Capture the cell that displays the provided text and extract its [X, Y] central coordinate. 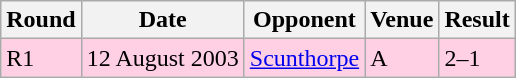
Opponent [304, 20]
2–1 [477, 58]
A [402, 58]
Result [477, 20]
Venue [402, 20]
Date [162, 20]
12 August 2003 [162, 58]
R1 [41, 58]
Round [41, 20]
Scunthorpe [304, 58]
